Locate the cell with the specified text and output its (x, y) center coordinate. 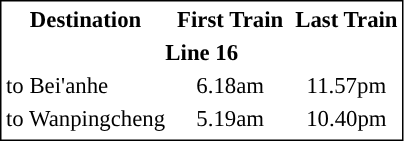
5.19am (230, 119)
First Train (230, 19)
10.40pm (346, 119)
to Wanpingcheng (85, 119)
11.57pm (346, 85)
Line 16 (202, 53)
Last Train (346, 19)
6.18am (230, 85)
Destination (85, 19)
to Bei'anhe (85, 85)
